From the cell containing the given text, extract its center point as [x, y] coordinate. 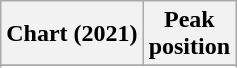
Chart (2021) [72, 34]
Peakposition [189, 34]
